Provide the [x, y] coordinate of the cell's center where the given text is located.  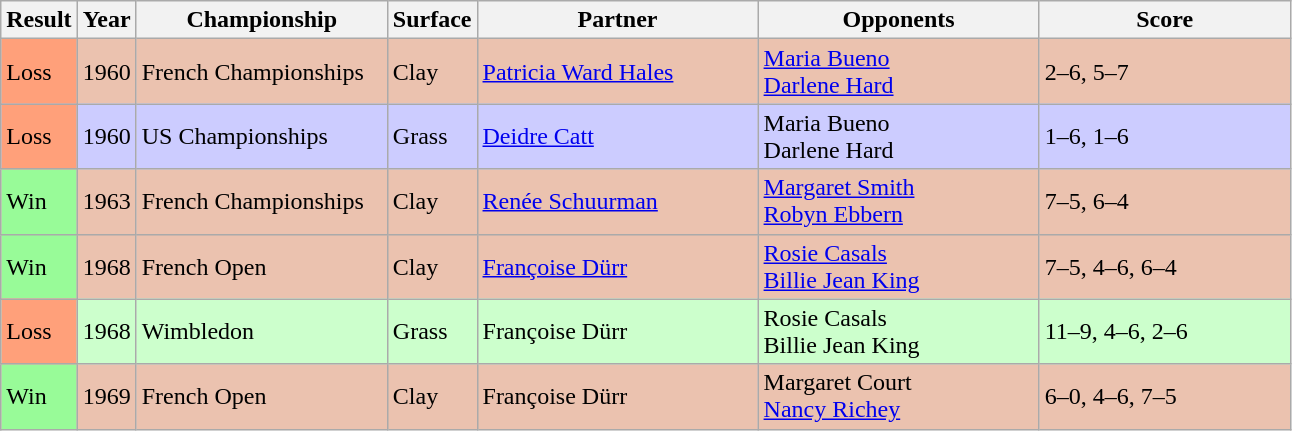
1963 [106, 202]
1–6, 1–6 [1164, 136]
Year [106, 20]
2–6, 5–7 [1164, 72]
Margaret Court Nancy Richey [898, 396]
Surface [432, 20]
7–5, 6–4 [1164, 202]
Partner [618, 20]
US Championships [262, 136]
Deidre Catt [618, 136]
Margaret Smith Robyn Ebbern [898, 202]
7–5, 4–6, 6–4 [1164, 266]
Opponents [898, 20]
1969 [106, 396]
Patricia Ward Hales [618, 72]
Result [39, 20]
Renée Schuurman [618, 202]
Championship [262, 20]
6–0, 4–6, 7–5 [1164, 396]
Score [1164, 20]
Wimbledon [262, 332]
11–9, 4–6, 2–6 [1164, 332]
